Search for the cell housing the specified text and yield its [X, Y] center coordinate. 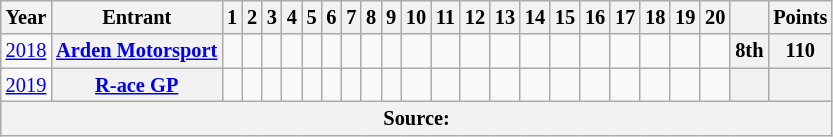
2 [252, 17]
7 [351, 17]
18 [655, 17]
2018 [26, 51]
16 [595, 17]
20 [715, 17]
3 [272, 17]
Source: [417, 118]
4 [292, 17]
110 [800, 51]
12 [475, 17]
11 [446, 17]
8th [749, 51]
Points [800, 17]
6 [332, 17]
9 [391, 17]
R-ace GP [136, 85]
8 [371, 17]
Arden Motorsport [136, 51]
Entrant [136, 17]
1 [232, 17]
19 [685, 17]
10 [416, 17]
15 [565, 17]
13 [505, 17]
Year [26, 17]
5 [312, 17]
14 [535, 17]
17 [625, 17]
2019 [26, 85]
